Detect which cell encompasses the target text, then output its [x, y] center coordinate. 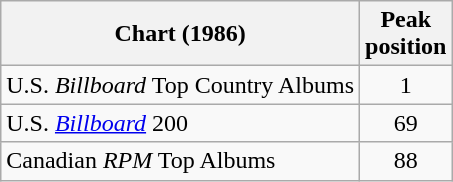
Canadian RPM Top Albums [180, 161]
Chart (1986) [180, 34]
69 [406, 123]
Peakposition [406, 34]
1 [406, 85]
88 [406, 161]
U.S. Billboard 200 [180, 123]
U.S. Billboard Top Country Albums [180, 85]
